From the cell containing the given text, extract its center point as [x, y] coordinate. 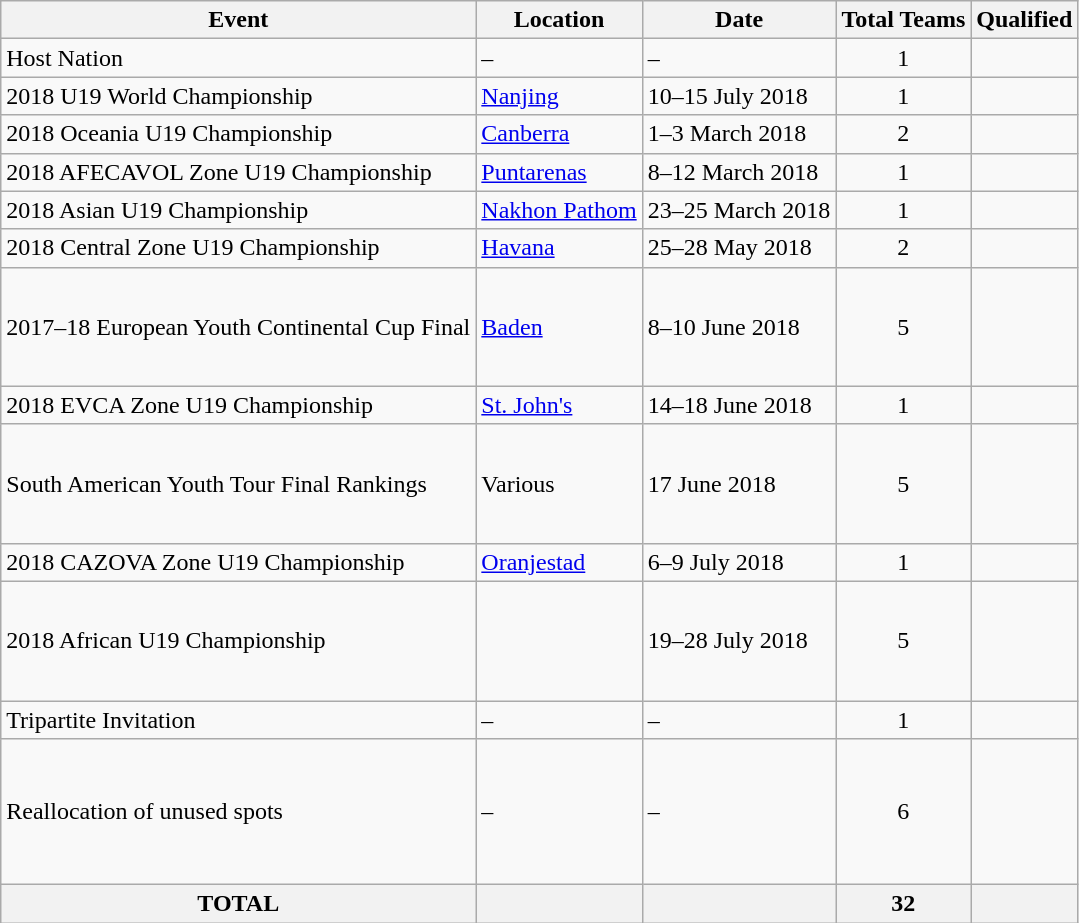
Various [559, 484]
19–28 July 2018 [739, 640]
10–15 July 2018 [739, 96]
Nakhon Pathom [559, 210]
2018 U19 World Championship [238, 96]
1–3 March 2018 [739, 134]
2017–18 European Youth Continental Cup Final [238, 326]
Oranjestad [559, 562]
6 [904, 812]
Baden [559, 326]
Nanjing [559, 96]
South American Youth Tour Final Rankings [238, 484]
25–28 May 2018 [739, 248]
14–18 June 2018 [739, 405]
2018 EVCA Zone U19 Championship [238, 405]
2018 African U19 Championship [238, 640]
Total Teams [904, 20]
2018 Central Zone U19 Championship [238, 248]
St. John's [559, 405]
17 June 2018 [739, 484]
23–25 March 2018 [739, 210]
Location [559, 20]
Host Nation [238, 58]
32 [904, 904]
8–10 June 2018 [739, 326]
Tripartite Invitation [238, 719]
Canberra [559, 134]
2018 AFECAVOL Zone U19 Championship [238, 172]
2018 CAZOVA Zone U19 Championship [238, 562]
2018 Oceania U19 Championship [238, 134]
Qualified [1024, 20]
Reallocation of unused spots [238, 812]
TOTAL [238, 904]
2018 Asian U19 Championship [238, 210]
Puntarenas [559, 172]
8–12 March 2018 [739, 172]
Event [238, 20]
Date [739, 20]
6–9 July 2018 [739, 562]
Havana [559, 248]
